Return (x, y) of the center of cell containing provided text 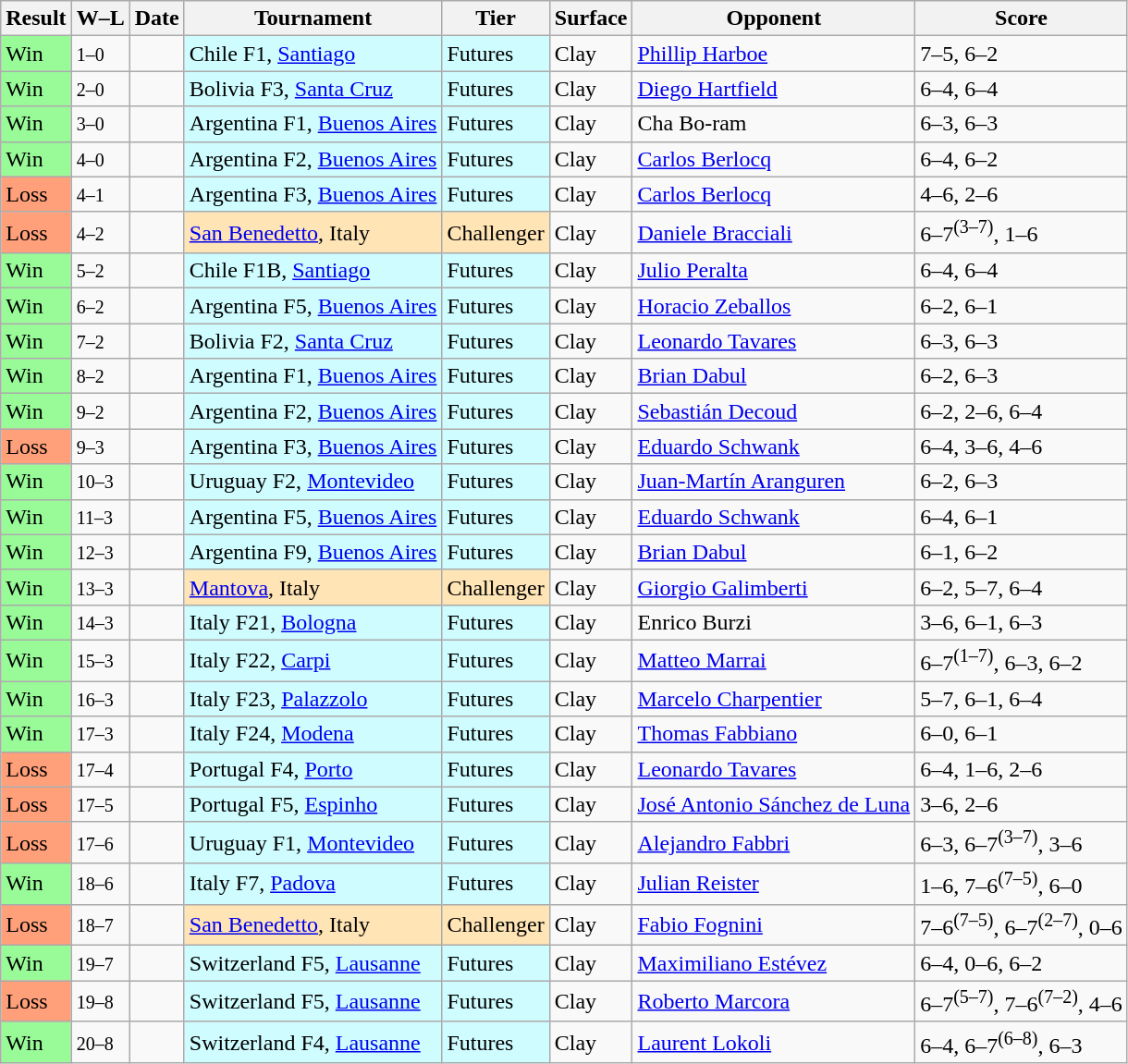
7–2 (100, 341)
14–3 (100, 622)
8–2 (100, 376)
4–0 (100, 159)
Alejandro Fabbri (774, 843)
Roberto Marcora (774, 1002)
19–8 (100, 1002)
Chile F1, Santiago (313, 54)
17–4 (100, 769)
4–2 (100, 233)
16–3 (100, 699)
10–3 (100, 482)
Result (36, 18)
Bolivia F3, Santa Cruz (313, 89)
6–2, 6–1 (1022, 306)
18–7 (100, 924)
11–3 (100, 517)
José Antonio Sánchez de Luna (774, 804)
Portugal F5, Espinho (313, 804)
Tier (496, 18)
Score (1022, 18)
15–3 (100, 660)
Mantova, Italy (313, 587)
Uruguay F2, Montevideo (313, 482)
6–3, 6–7(3–7), 3–6 (1022, 843)
Italy F7, Padova (313, 884)
Portugal F4, Porto (313, 769)
3–6, 6–1, 6–3 (1022, 622)
Matteo Marrai (774, 660)
1–0 (100, 54)
6–1, 6–2 (1022, 552)
Surface (591, 18)
Tournament (313, 18)
6–4, 6–7(6–8), 6–3 (1022, 1043)
Enrico Burzi (774, 622)
Chile F1B, Santiago (313, 271)
2–0 (100, 89)
18–6 (100, 884)
6–2 (100, 306)
17–5 (100, 804)
19–7 (100, 963)
Cha Bo-ram (774, 124)
5–7, 6–1, 6–4 (1022, 699)
7–5, 6–2 (1022, 54)
Phillip Harboe (774, 54)
Giorgio Galimberti (774, 587)
13–3 (100, 587)
12–3 (100, 552)
6–4, 3–6, 4–6 (1022, 446)
Sebastián Decoud (774, 411)
6–4, 6–2 (1022, 159)
Bolivia F2, Santa Cruz (313, 341)
9–2 (100, 411)
Italy F21, Bologna (313, 622)
6–2, 2–6, 6–4 (1022, 411)
9–3 (100, 446)
Opponent (774, 18)
3–6, 2–6 (1022, 804)
17–3 (100, 734)
6–4, 1–6, 2–6 (1022, 769)
Julian Reister (774, 884)
Italy F23, Palazzolo (313, 699)
4–1 (100, 194)
Daniele Bracciali (774, 233)
Argentina F9, Buenos Aires (313, 552)
5–2 (100, 271)
20–8 (100, 1043)
Italy F24, Modena (313, 734)
Date (157, 18)
Maximiliano Estévez (774, 963)
Laurent Lokoli (774, 1043)
Marcelo Charpentier (774, 699)
Switzerland F4, Lausanne (313, 1043)
4–6, 2–6 (1022, 194)
6–4, 0–6, 6–2 (1022, 963)
Italy F22, Carpi (313, 660)
6–4, 6–1 (1022, 517)
Uruguay F1, Montevideo (313, 843)
3–0 (100, 124)
7–6(7–5), 6–7(2–7), 0–6 (1022, 924)
Fabio Fognini (774, 924)
W–L (100, 18)
6–7(1–7), 6–3, 6–2 (1022, 660)
6–7(5–7), 7–6(7–2), 4–6 (1022, 1002)
1–6, 7–6(7–5), 6–0 (1022, 884)
6–7(3–7), 1–6 (1022, 233)
6–2, 5–7, 6–4 (1022, 587)
Diego Hartfield (774, 89)
Horacio Zeballos (774, 306)
Julio Peralta (774, 271)
6–0, 6–1 (1022, 734)
Thomas Fabbiano (774, 734)
17–6 (100, 843)
Juan-Martín Aranguren (774, 482)
